Provide the [x, y] coordinate of the cell's center where the given text is located.  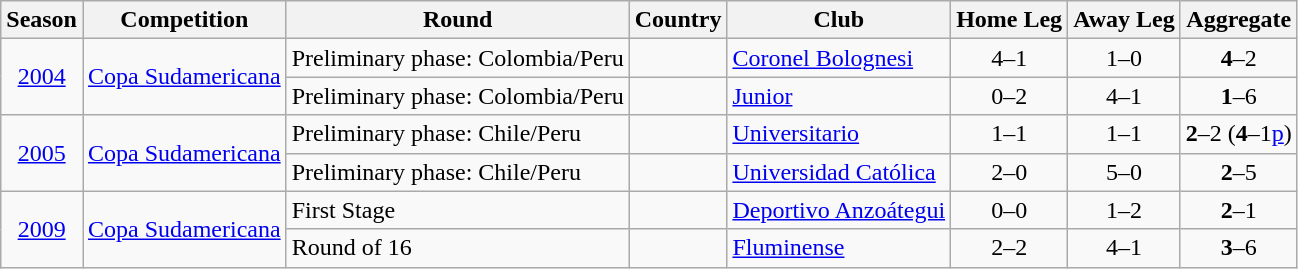
2005 [42, 153]
0–2 [1010, 96]
2–0 [1010, 172]
Universidad Católica [839, 172]
2–2 (4–1p) [1238, 134]
Round of 16 [458, 248]
Universitario [839, 134]
2009 [42, 229]
0–0 [1010, 210]
2–2 [1010, 248]
2004 [42, 77]
Round [458, 20]
Season [42, 20]
First Stage [458, 210]
1–6 [1238, 96]
Deportivo Anzoátegui [839, 210]
2–1 [1238, 210]
Home Leg [1010, 20]
1–2 [1124, 210]
Competition [184, 20]
5–0 [1124, 172]
Away Leg [1124, 20]
Coronel Bolognesi [839, 58]
Fluminense [839, 248]
2–5 [1238, 172]
1–0 [1124, 58]
Club [839, 20]
3–6 [1238, 248]
Aggregate [1238, 20]
Country [678, 20]
Junior [839, 96]
4–2 [1238, 58]
